Extract the [x, y] coordinate from the center of the cell holding the provided text.  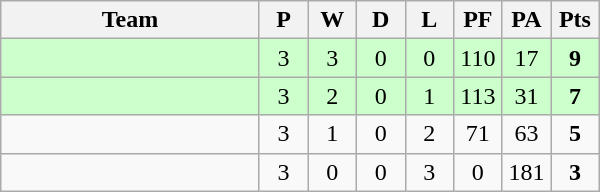
P [284, 20]
Team [130, 20]
Pts [576, 20]
31 [526, 96]
181 [526, 172]
PA [526, 20]
7 [576, 96]
110 [478, 58]
5 [576, 134]
PF [478, 20]
63 [526, 134]
71 [478, 134]
9 [576, 58]
D [380, 20]
17 [526, 58]
W [332, 20]
113 [478, 96]
L [430, 20]
